Scan for the cell matching the given text and deliver its (x, y) coordinate at center. 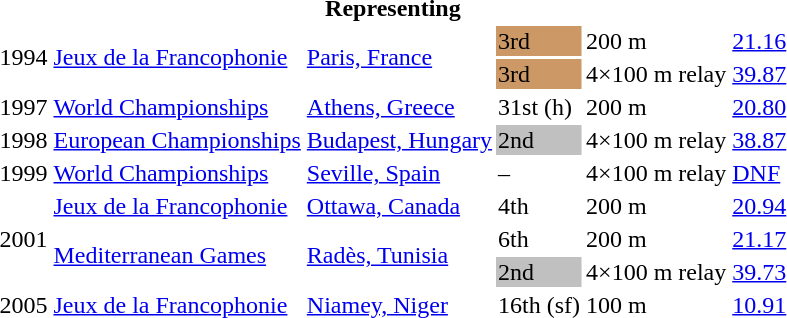
Mediterranean Games (177, 256)
Athens, Greece (399, 107)
Seville, Spain (399, 173)
European Championships (177, 140)
Budapest, Hungary (399, 140)
4th (540, 206)
– (540, 173)
6th (540, 239)
31st (h) (540, 107)
Radès, Tunisia (399, 256)
Paris, France (399, 58)
Ottawa, Canada (399, 206)
